Provide the [x, y] coordinate of the cell's center where the given text is located.  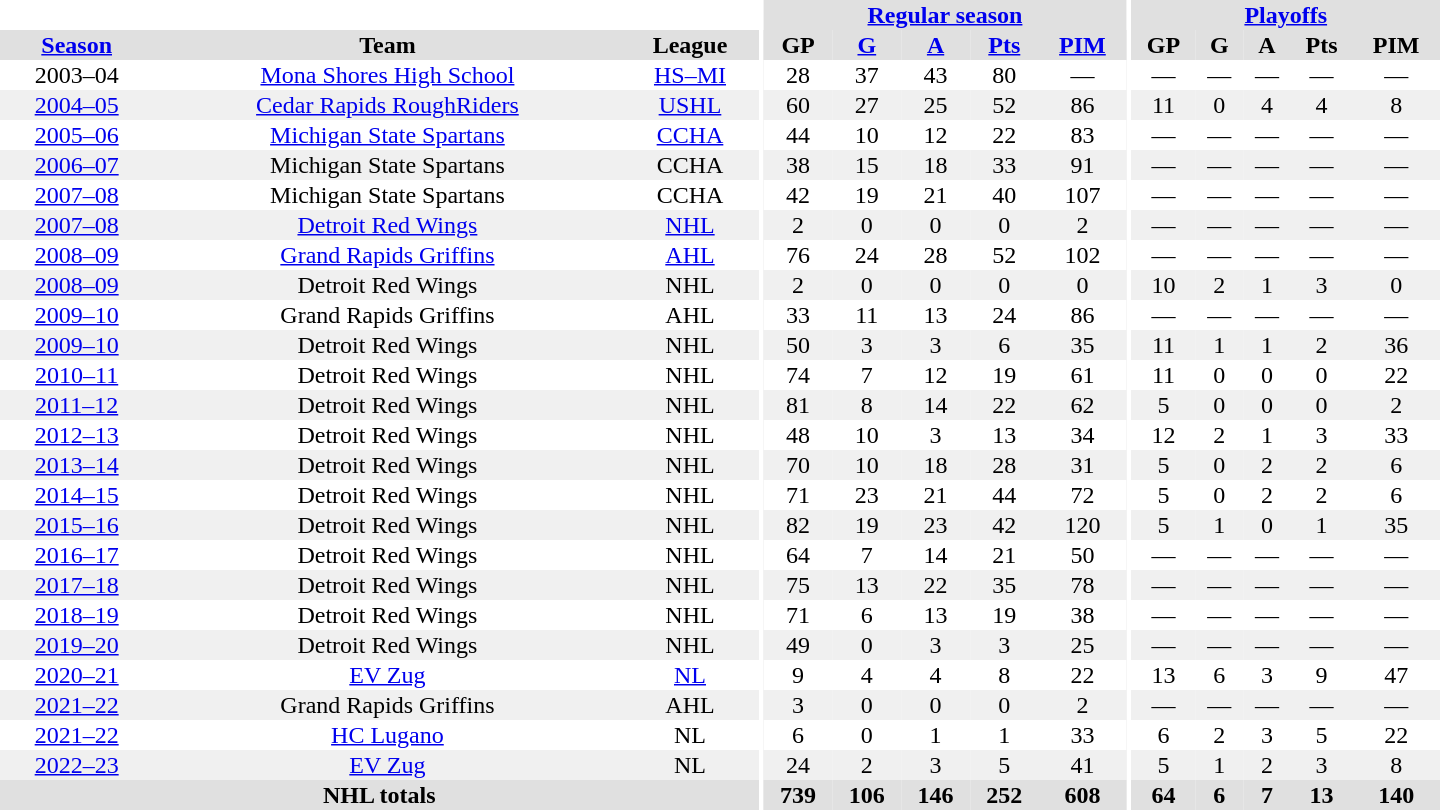
83 [1083, 135]
2020–21 [76, 675]
2005–06 [76, 135]
2014–15 [76, 495]
146 [936, 795]
75 [798, 585]
252 [1004, 795]
Cedar Rapids RoughRiders [387, 105]
37 [866, 75]
HS–MI [690, 75]
608 [1083, 795]
102 [1083, 255]
15 [866, 165]
2006–07 [76, 165]
USHL [690, 105]
2013–14 [76, 465]
HC Lugano [387, 735]
Playoffs [1286, 15]
2019–20 [76, 645]
70 [798, 465]
48 [798, 435]
82 [798, 525]
2022–23 [76, 765]
2018–19 [76, 615]
2004–05 [76, 105]
74 [798, 375]
2011–12 [76, 405]
34 [1083, 435]
107 [1083, 195]
31 [1083, 465]
League [690, 45]
49 [798, 645]
47 [1396, 675]
40 [1004, 195]
76 [798, 255]
91 [1083, 165]
NHL totals [379, 795]
739 [798, 795]
81 [798, 405]
2015–16 [76, 525]
2017–18 [76, 585]
62 [1083, 405]
27 [866, 105]
Mona Shores High School [387, 75]
Regular season [946, 15]
Season [76, 45]
2003–04 [76, 75]
2012–13 [76, 435]
106 [866, 795]
Team [387, 45]
43 [936, 75]
140 [1396, 795]
60 [798, 105]
80 [1004, 75]
41 [1083, 765]
36 [1396, 345]
120 [1083, 525]
78 [1083, 585]
72 [1083, 495]
2010–11 [76, 375]
2016–17 [76, 555]
61 [1083, 375]
